Scan for the cell matching the given text and deliver its (X, Y) coordinate at center. 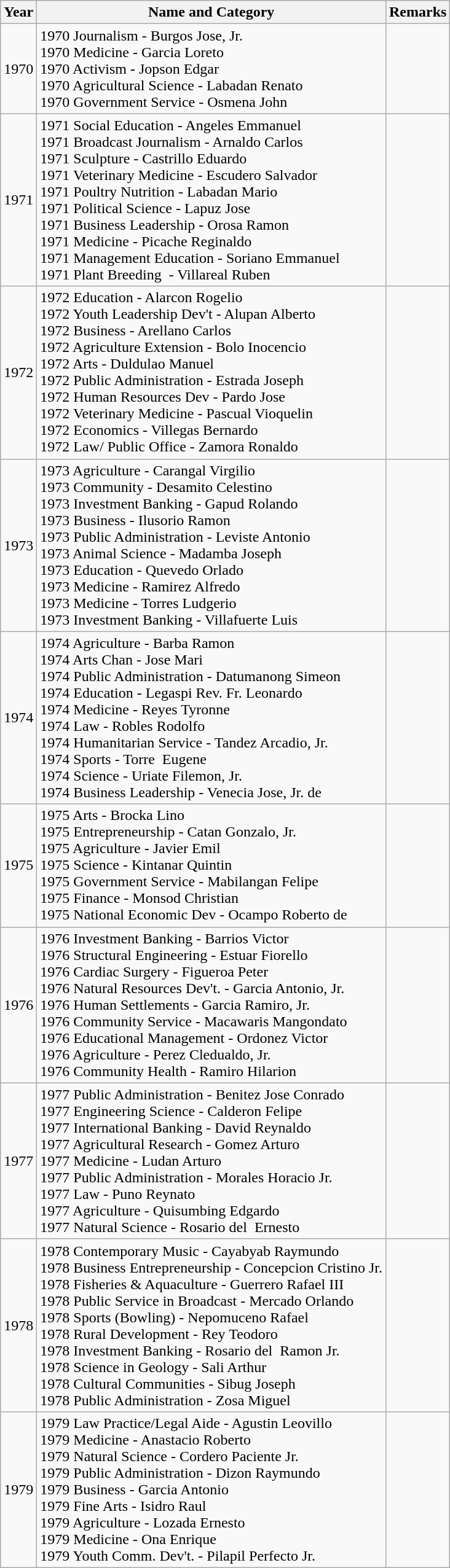
1976 (18, 1005)
1975 (18, 865)
Year (18, 12)
1977 (18, 1161)
1970 (18, 69)
1978 (18, 1325)
1974 (18, 717)
1971 (18, 200)
1973 (18, 545)
Name and Category (211, 12)
1972 (18, 372)
1979 (18, 1489)
Remarks (417, 12)
